Identify which cell holds the provided text, then report its [x, y] central coordinate. 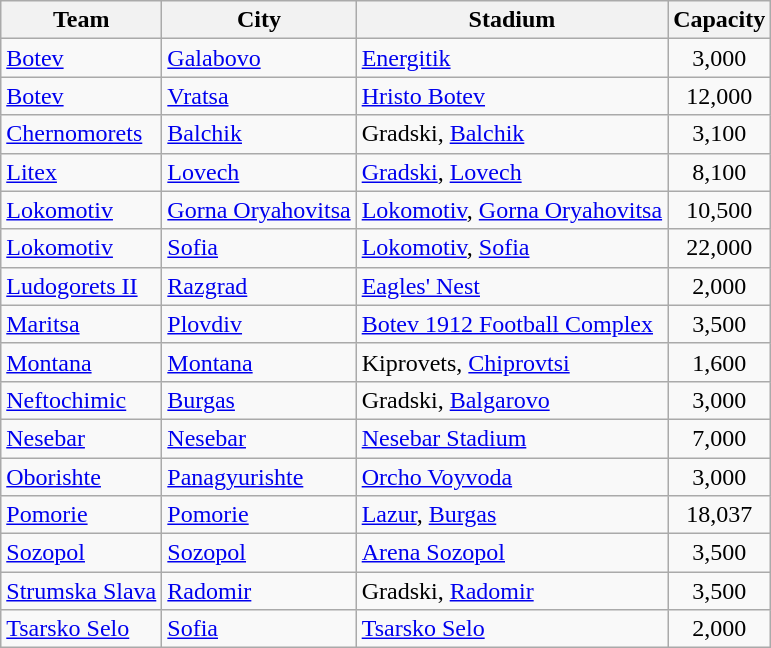
Gradski, Balchik [512, 134]
Gradski, Balgarovo [512, 400]
Panagyurishte [259, 477]
Gradski, Radomir [512, 591]
Razgrad [259, 286]
22,000 [720, 248]
Gradski, Lovech [512, 172]
Strumska Slava [82, 591]
12,000 [720, 96]
Litex [82, 172]
1,600 [720, 362]
7,000 [720, 438]
Lokomotiv, Sofia [512, 248]
Nesebar Stadium [512, 438]
10,500 [720, 210]
Orcho Voyvoda [512, 477]
Maritsa [82, 324]
Radomir [259, 591]
Lokomotiv, Gorna Oryahovitsa [512, 210]
City [259, 20]
Neftochimic [82, 400]
Galabovo [259, 58]
Eagles' Nest [512, 286]
Gorna Oryahovitsa [259, 210]
Burgas [259, 400]
Vratsa [259, 96]
Balchik [259, 134]
Kiprovets, Chiprovtsi [512, 362]
Lazur, Burgas [512, 515]
Team [82, 20]
Hristo Botev [512, 96]
Arena Sozopol [512, 553]
Lovech [259, 172]
Chernomorets [82, 134]
Ludogorets II [82, 286]
Capacity [720, 20]
8,100 [720, 172]
3,100 [720, 134]
Stadium [512, 20]
18,037 [720, 515]
Oborishte [82, 477]
Energitik [512, 58]
Botev 1912 Football Complex [512, 324]
Plovdiv [259, 324]
